Scan for the cell matching the given text and deliver its [X, Y] coordinate at center. 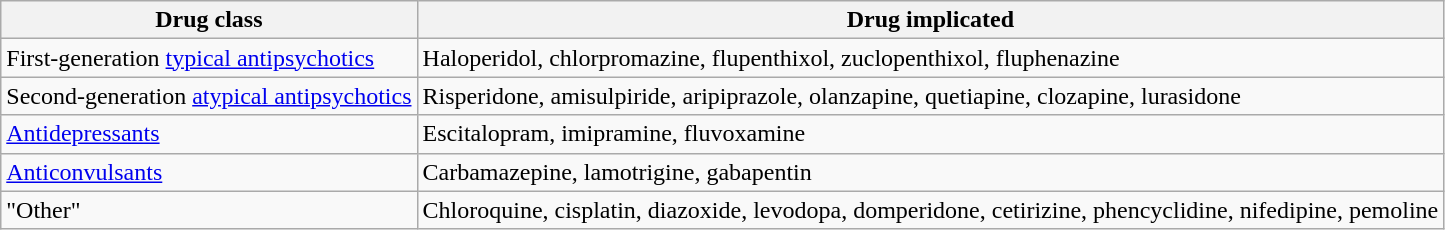
Carbamazepine, lamotrigine, gabapentin [930, 172]
Chloroquine, cisplatin, diazoxide, levodopa, domperidone, cetirizine, phencyclidine, nifedipine, pemoline [930, 210]
Risperidone, amisulpiride, aripiprazole, olanzapine, quetiapine, clozapine, lurasidone [930, 96]
Anticonvulsants [209, 172]
Antidepressants [209, 134]
Second-generation atypical antipsychotics [209, 96]
Haloperidol, chlorpromazine, flupenthixol, zuclopenthixol, fluphenazine [930, 58]
Escitalopram, imipramine, fluvoxamine [930, 134]
First-generation typical antipsychotics [209, 58]
"Other" [209, 210]
Drug implicated [930, 20]
Drug class [209, 20]
